Pinpoint the cell where the given text exists, returning its (X, Y) midpoint coordinate. 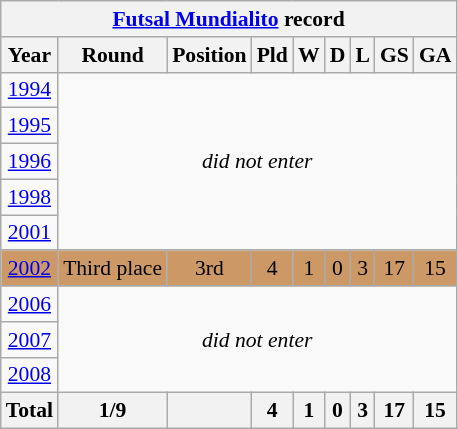
Year (30, 55)
1995 (30, 126)
Futsal Mundialito record (229, 19)
Third place (112, 269)
Total (30, 411)
2002 (30, 269)
2007 (30, 340)
2008 (30, 375)
Round (112, 55)
1994 (30, 90)
1/9 (112, 411)
Position (209, 55)
L (362, 55)
GA (436, 55)
Pld (272, 55)
W (309, 55)
D (338, 55)
2006 (30, 304)
1998 (30, 197)
2001 (30, 233)
GS (394, 55)
1996 (30, 162)
3rd (209, 269)
